Find where the given text appears and provide that cell's center as (X, Y) coordinate. 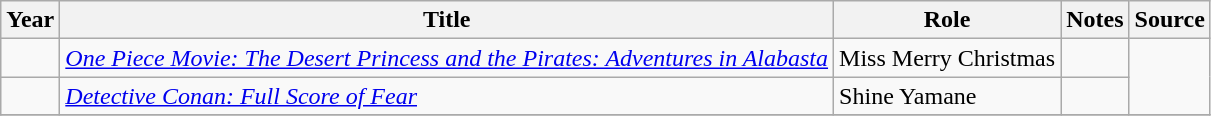
Source (1170, 20)
Shine Yamane (948, 96)
Miss Merry Christmas (948, 58)
Notes (1095, 20)
Title (447, 20)
Role (948, 20)
Detective Conan: Full Score of Fear (447, 96)
Year (30, 20)
One Piece Movie: The Desert Princess and the Pirates: Adventures in Alabasta (447, 58)
